Detect which cell encompasses the target text, then output its (X, Y) center coordinate. 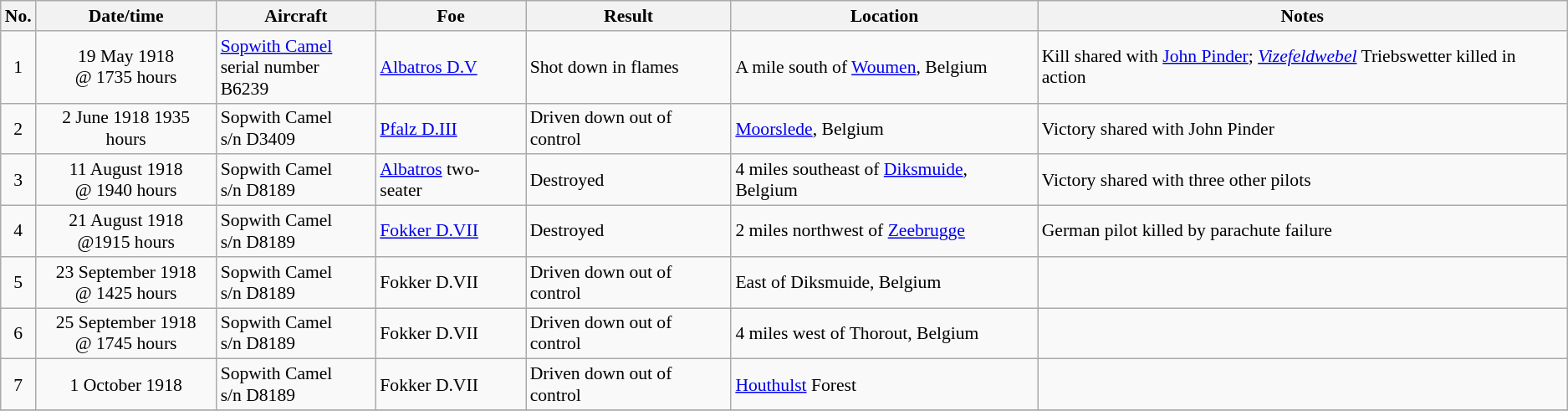
Location (884, 16)
6 (18, 333)
Result (629, 16)
21 August 1918@1915 hours (126, 231)
Albatros D.V (450, 67)
Victory shared with John Pinder (1303, 129)
1 October 1918 (126, 385)
Albatros two-seater (450, 181)
25 September 1918@ 1745 hours (126, 333)
German pilot killed by parachute failure (1303, 231)
7 (18, 385)
4 miles west of Thorout, Belgium (884, 333)
Kill shared with John Pinder; Vizefeldwebel Triebswetter killed in action (1303, 67)
Foe (450, 16)
Victory shared with three other pilots (1303, 181)
2 miles northwest of Zeebrugge (884, 231)
2 June 1918 1935 hours (126, 129)
Houthulst Forest (884, 385)
Aircraft (296, 16)
4 miles southeast of Diksmuide, Belgium (884, 181)
4 (18, 231)
11 August 1918@ 1940 hours (126, 181)
Moorslede, Belgium (884, 129)
2 (18, 129)
Date/time (126, 16)
Pfalz D.III (450, 129)
1 (18, 67)
A mile south of Woumen, Belgium (884, 67)
19 May 1918@ 1735 hours (126, 67)
No. (18, 16)
23 September 1918@ 1425 hours (126, 283)
Shot down in flames (629, 67)
Sopwith Camels/n D3409 (296, 129)
Notes (1303, 16)
5 (18, 283)
3 (18, 181)
East of Diksmuide, Belgium (884, 283)
Sopwith Camelserial number B6239 (296, 67)
